Find where the given text appears and provide that cell's center as (x, y) coordinate. 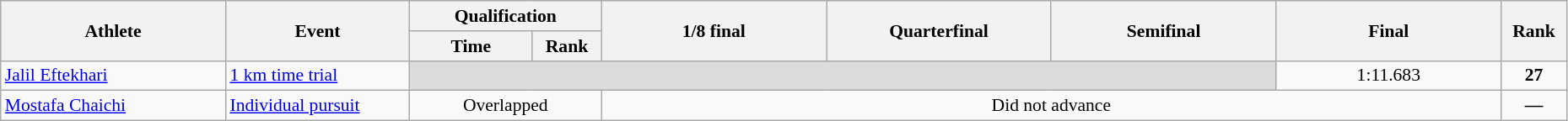
Mostafa Chaichi (113, 106)
Final (1388, 30)
Quarterfinal (940, 30)
1:11.683 (1388, 76)
Overlapped (506, 106)
Semifinal (1164, 30)
Athlete (113, 30)
Jalil Eftekhari (113, 76)
27 (1534, 76)
Qualification (506, 16)
— (1534, 106)
1/8 final (714, 30)
Event (317, 30)
Individual pursuit (317, 106)
1 km time trial (317, 76)
Did not advance (1051, 106)
Time (471, 46)
